Capture the cell that displays the provided text and extract its (X, Y) central coordinate. 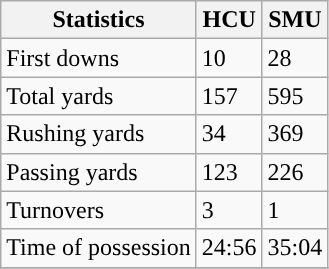
Turnovers (99, 210)
HCU (229, 20)
First downs (99, 58)
1 (295, 210)
28 (295, 58)
Statistics (99, 20)
34 (229, 134)
Passing yards (99, 172)
123 (229, 172)
Rushing yards (99, 134)
Time of possession (99, 248)
369 (295, 134)
10 (229, 58)
35:04 (295, 248)
226 (295, 172)
24:56 (229, 248)
595 (295, 96)
157 (229, 96)
Total yards (99, 96)
3 (229, 210)
SMU (295, 20)
